Return the (X, Y) coordinate for the center point of the cell that contains the specified text.  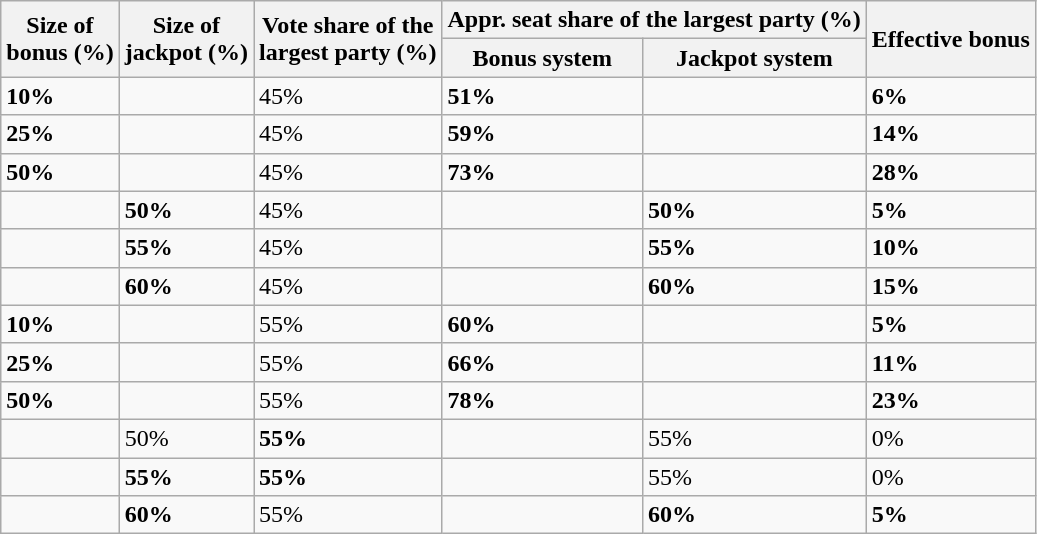
15% (950, 286)
Effective bonus (950, 39)
78% (542, 400)
Size ofjackpot (%) (186, 39)
73% (542, 172)
Size ofbonus (%) (60, 39)
Bonus system (542, 58)
Jackpot system (755, 58)
14% (950, 134)
Appr. seat share of the largest party (%) (654, 20)
6% (950, 96)
51% (542, 96)
59% (542, 134)
11% (950, 362)
Vote share of thelargest party (%) (348, 39)
23% (950, 400)
28% (950, 172)
66% (542, 362)
